For the text-containing cell, return its midpoint in [x, y] coordinate format. 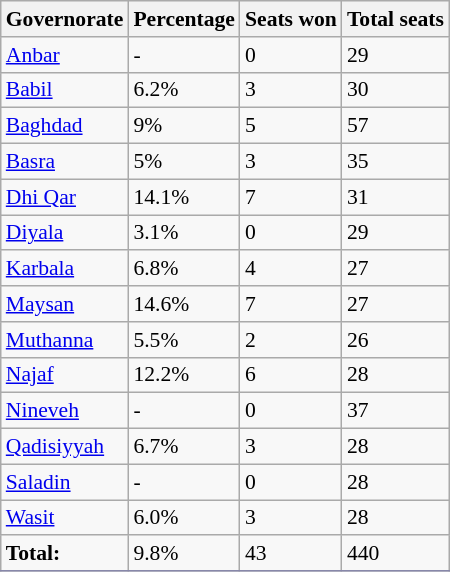
57 [396, 126]
440 [396, 554]
14.1% [184, 197]
6.2% [184, 90]
2 [291, 340]
6.0% [184, 518]
Total seats [396, 19]
Seats won [291, 19]
5.5% [184, 340]
Babil [65, 90]
Najaf [65, 375]
Dhi Qar [65, 197]
Total: [65, 554]
Basra [65, 162]
5% [184, 162]
Muthanna [65, 340]
Karbala [65, 269]
6 [291, 375]
14.6% [184, 304]
6.8% [184, 269]
5 [291, 126]
12.2% [184, 375]
Percentage [184, 19]
Qadisiyyah [65, 447]
Anbar [65, 55]
3.1% [184, 233]
30 [396, 90]
31 [396, 197]
Nineveh [65, 411]
9.8% [184, 554]
43 [291, 554]
35 [396, 162]
37 [396, 411]
6.7% [184, 447]
26 [396, 340]
9% [184, 126]
4 [291, 269]
Saladin [65, 482]
Maysan [65, 304]
Wasit [65, 518]
Governorate [65, 19]
Diyala [65, 233]
Baghdad [65, 126]
